For the text-containing cell, return its midpoint in (x, y) coordinate format. 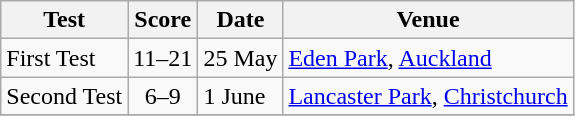
11–21 (163, 58)
Second Test (64, 96)
Lancaster Park, Christchurch (428, 96)
First Test (64, 58)
1 June (240, 96)
Date (240, 20)
Eden Park, Auckland (428, 58)
6–9 (163, 96)
Test (64, 20)
Score (163, 20)
Venue (428, 20)
25 May (240, 58)
